Return the [x, y] coordinate for the center point of the cell that contains the specified text.  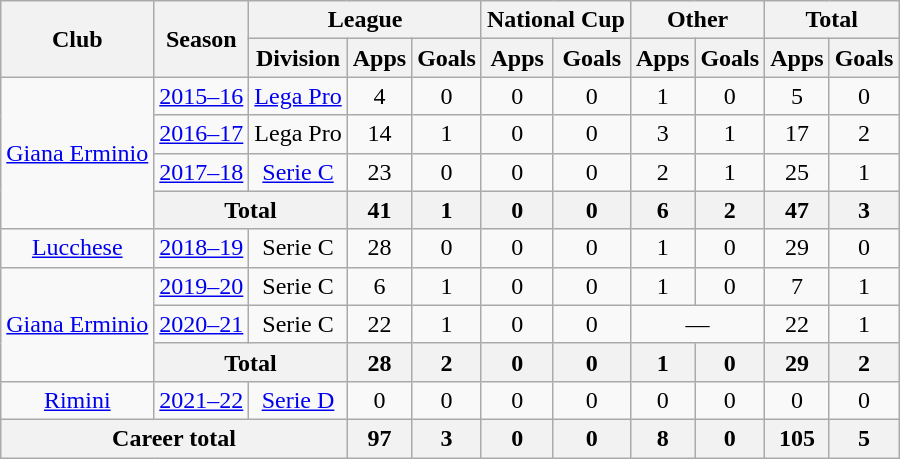
League [366, 20]
— [697, 324]
8 [662, 438]
17 [797, 134]
23 [379, 172]
Serie D [298, 400]
7 [797, 286]
2015–16 [202, 96]
105 [797, 438]
Club [78, 39]
2018–19 [202, 248]
Division [298, 58]
25 [797, 172]
4 [379, 96]
Other [697, 20]
47 [797, 210]
Career total [174, 438]
2019–20 [202, 286]
2020–21 [202, 324]
Season [202, 39]
97 [379, 438]
41 [379, 210]
Lucchese [78, 248]
2017–18 [202, 172]
14 [379, 134]
2021–22 [202, 400]
2016–17 [202, 134]
Rimini [78, 400]
National Cup [556, 20]
